Locate the cell with the specified text and output its (x, y) center coordinate. 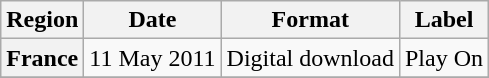
Format (310, 20)
Date (152, 20)
Label (444, 20)
Play On (444, 58)
11 May 2011 (152, 58)
Region (42, 20)
Digital download (310, 58)
France (42, 58)
